Determine the [X, Y] coordinate at the center of the cell enclosing the given text.  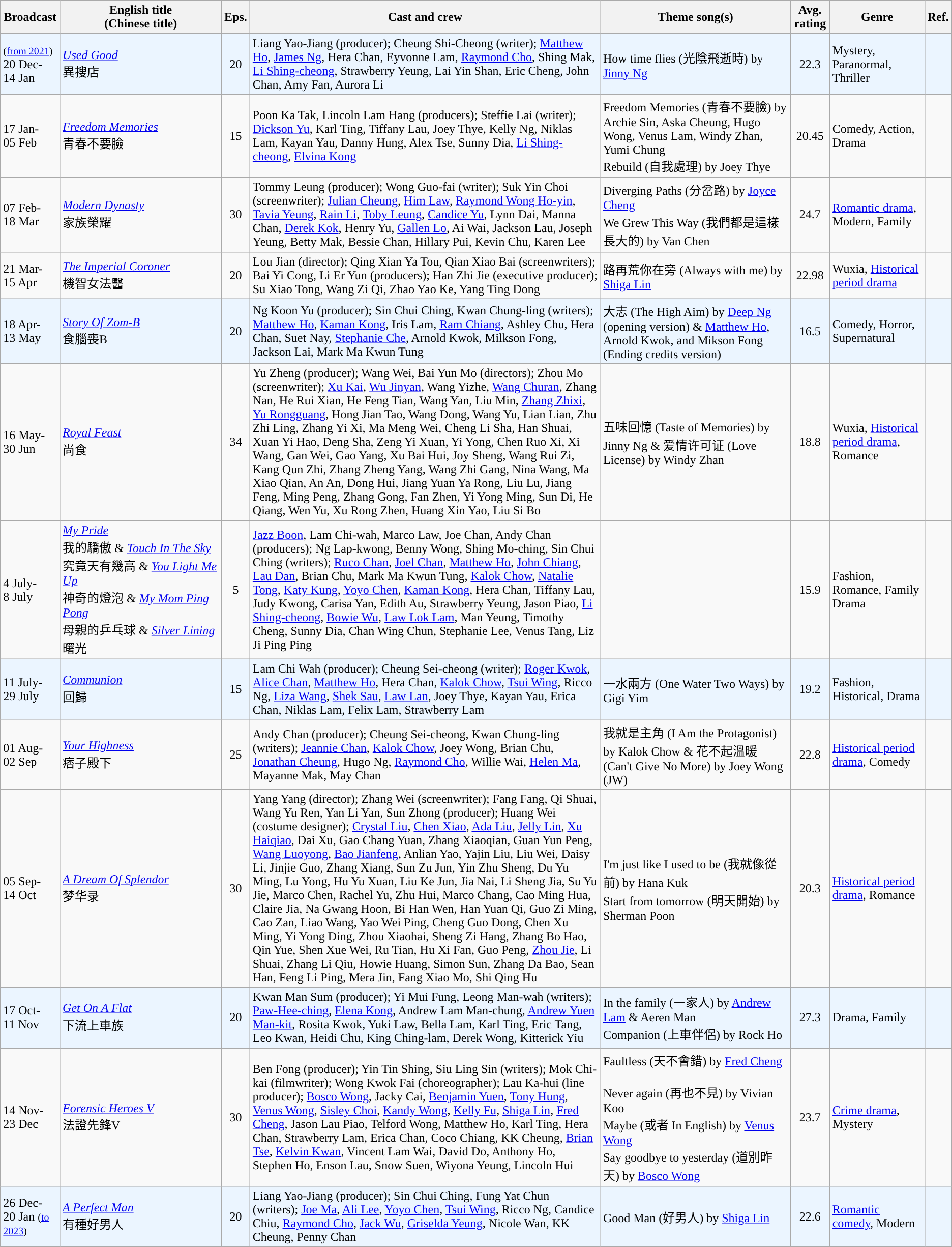
Drama, Family [877, 1018]
Romantic comedy, Modern [877, 1217]
27.3 [810, 1018]
Your Highness 痞子殿下 [141, 754]
24.7 [810, 215]
Modern Dynasty 家族榮耀 [141, 215]
A Perfect Man 有種好男人 [141, 1217]
19.2 [810, 689]
07 Feb-18 Mar [31, 215]
16.5 [810, 331]
Broadcast [31, 17]
25 [236, 754]
Story Of Zom-B 食腦喪B [141, 331]
Comedy, Horror, Supernatural [877, 331]
Avg. rating [810, 17]
18.8 [810, 442]
20.3 [810, 888]
How time flies (光陰飛逝時) by Jinny Ng [695, 64]
Fashion, Historical, Drama [877, 689]
我就是主角 (I Am the Protagonist) by Kalok Chow & 花不起溫暖 (Can't Give No More) by Joey Wong (JW) [695, 754]
Historical period drama, Comedy [877, 754]
14 Nov-23 Dec [31, 1117]
Wuxia, Historical period drama, Romance [877, 442]
大志 (The High Aim) by Deep Ng (opening version) & Matthew Ho, Arnold Kwok, and Mikson Fong (Ending credits version) [695, 331]
20.45 [810, 136]
11 July-29 July [31, 689]
05 Sep-14 Oct [31, 888]
My Pride 我的驕傲 & Touch In The Sky 究竟天有幾高 & You Light Me Up 神奇的燈泡 & My Mom Ping Pong 母親的乒乓球 & Silver Lining 曙光 [141, 590]
23.7 [810, 1117]
(from 2021)20 Dec-14 Jan [31, 64]
Historical period drama, Romance [877, 888]
17 Oct-11 Nov [31, 1018]
26 Dec-20 Jan (to 2023) [31, 1217]
In the family (一家人) by Andrew Lam & Aeren ManCompanion (上車伴侶) by Rock Ho [695, 1018]
The Imperial Coroner 機智女法醫 [141, 275]
Used Good 異搜店 [141, 64]
01 Aug-02 Sep [31, 754]
15.9 [810, 590]
Good Man (好男人) by Shiga Lin [695, 1217]
Faultless (天不會錯) by Fred Cheng Never again (再也不見) by Vivian Koo Maybe (或者 In English) by Venus Wong Say goodbye to yesterday (道別昨天) by Bosco Wong [695, 1117]
4 July-8 July [31, 590]
22.3 [810, 64]
Wuxia, Historical period drama [877, 275]
路再荒你在旁 (Always with me) by Shiga Lin [695, 275]
Diverging Paths (分岔路) by Joyce ChengWe Grew This Way (我們都是這樣長大的) by Van Chen [695, 215]
五味回憶 (Taste of Memories) by Jinny Ng & 爱情许可证 (Love License) by Windy Zhan [695, 442]
22.6 [810, 1217]
Royal Feast 尚食 [141, 442]
34 [236, 442]
Freedom Memories 青春不要臉 [141, 136]
Cast and crew [425, 17]
17 Jan-05 Feb [31, 136]
Forensic Heroes V 法證先鋒V [141, 1117]
18 Apr-13 May [31, 331]
Comedy, Action, Drama [877, 136]
Genre [877, 17]
22.8 [810, 754]
Ref. [938, 17]
一水兩方 (One Water Two Ways) by Gigi Yim [695, 689]
Get On A Flat 下流上車族 [141, 1018]
A Dream Of Splendor 梦华录 [141, 888]
5 [236, 590]
Communion 回歸 [141, 689]
I'm just like I used to be (我就像從前) by Hana KukStart from tomorrow (明天開始) by Sherman Poon [695, 888]
Fashion, Romance, Family Drama [877, 590]
21 Mar-15 Apr [31, 275]
Theme song(s) [695, 17]
Eps. [236, 17]
Crime drama, Mystery [877, 1117]
English title (Chinese title) [141, 17]
Freedom Memories (青春不要臉) by Archie Sin, Aska Cheung, Hugo Wong, Venus Lam, Windy Zhan, Yumi ChungRebuild (自我處理) by Joey Thye [695, 136]
Romantic drama, Modern, Family [877, 215]
22.98 [810, 275]
16 May- 30 Jun [31, 442]
Mystery, Paranormal, Thriller [877, 64]
